For the text-containing cell, return its midpoint in (x, y) coordinate format. 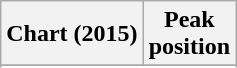
Chart (2015) (72, 34)
Peak position (189, 34)
